Return the [x, y] coordinate for the center point of the cell that contains the specified text.  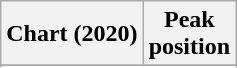
Chart (2020) [72, 34]
Peakposition [189, 34]
